Find where the given text appears and provide that cell's center as (x, y) coordinate. 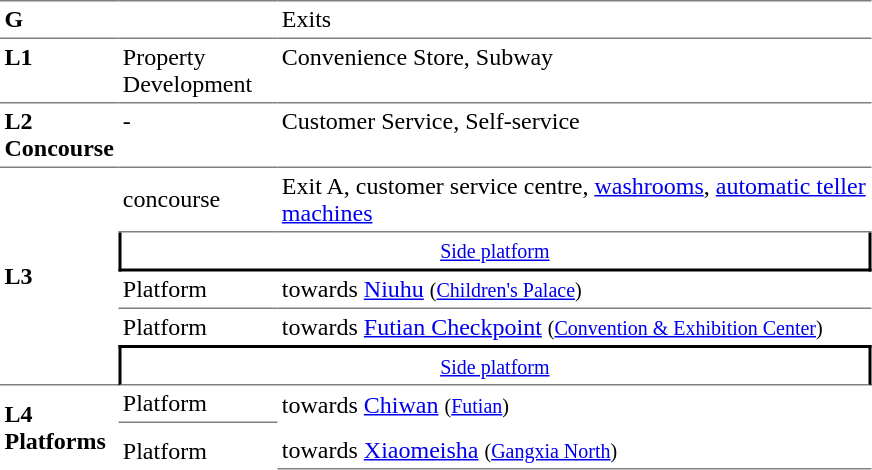
L4Platforms (59, 428)
concourse (198, 200)
Property Development (198, 71)
towards Futian Checkpoint (Convention & Exhibition Center) (574, 327)
Convenience Store, Subway (574, 71)
Customer Service, Self-service (574, 136)
- (198, 136)
towards Xiaomeisha (Gangxia North) (574, 451)
towards Chiwan (Futian) (574, 405)
L3 (59, 277)
Exits (574, 19)
towards Niuhu (Children's Palace) (574, 291)
L2Concourse (59, 136)
L1 (59, 71)
Exit A, customer service centre, washrooms, automatic teller machines (574, 200)
G (59, 19)
